Scan for the cell matching the given text and deliver its (X, Y) coordinate at center. 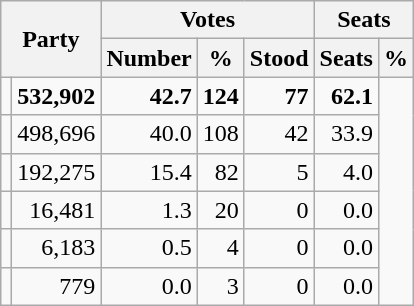
124 (220, 96)
6,183 (56, 248)
82 (220, 172)
40.0 (149, 134)
16,481 (56, 210)
Stood (279, 58)
4 (220, 248)
77 (279, 96)
42.7 (149, 96)
108 (220, 134)
33.9 (346, 134)
5 (279, 172)
20 (220, 210)
4.0 (346, 172)
42 (279, 134)
1.3 (149, 210)
498,696 (56, 134)
779 (56, 286)
62.1 (346, 96)
3 (220, 286)
532,902 (56, 96)
15.4 (149, 172)
Number (149, 58)
0.5 (149, 248)
Votes (208, 20)
Party (51, 39)
192,275 (56, 172)
